Capture the cell that displays the provided text and extract its (x, y) central coordinate. 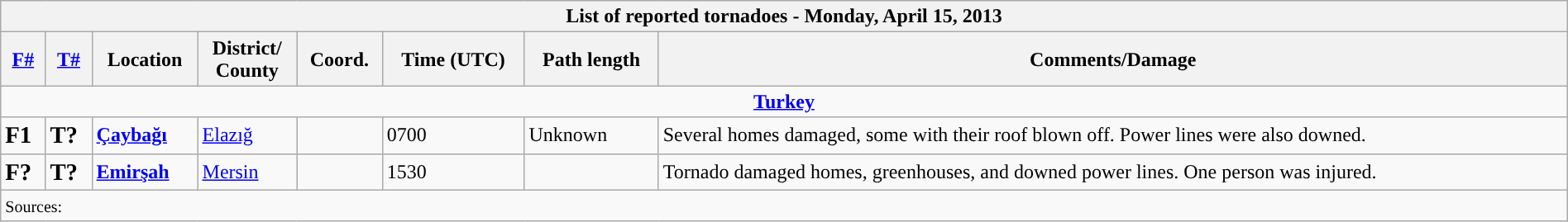
Mersin (247, 172)
Emirşah (145, 172)
T# (69, 59)
Elazığ (247, 135)
Several homes damaged, some with their roof blown off. Power lines were also downed. (1113, 135)
Time (UTC) (453, 59)
Path length (591, 59)
F# (23, 59)
District/County (247, 59)
Unknown (591, 135)
1530 (453, 172)
Turkey (784, 102)
Comments/Damage (1113, 59)
Sources: (784, 205)
F? (23, 172)
List of reported tornadoes - Monday, April 15, 2013 (784, 17)
0700 (453, 135)
F1 (23, 135)
Location (145, 59)
Coord. (340, 59)
Çaybağı (145, 135)
Tornado damaged homes, greenhouses, and downed power lines. One person was injured. (1113, 172)
